Output the (x, y) coordinate of the center of the cell containing the given text.  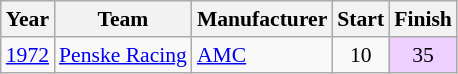
AMC (262, 55)
Penske Racing (123, 55)
Finish (423, 19)
10 (360, 55)
Team (123, 19)
35 (423, 55)
1972 (28, 55)
Start (360, 19)
Year (28, 19)
Manufacturer (262, 19)
